Return [X, Y] of the center of cell containing provided text 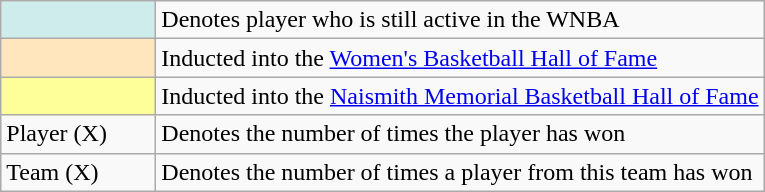
Denotes the number of times a player from this team has won [460, 172]
Inducted into the Naismith Memorial Basketball Hall of Fame [460, 96]
Player (X) [78, 134]
Team (X) [78, 172]
Denotes the number of times the player has won [460, 134]
Denotes player who is still active in the WNBA [460, 20]
Inducted into the Women's Basketball Hall of Fame [460, 58]
